Capture the cell that displays the provided text and extract its [X, Y] central coordinate. 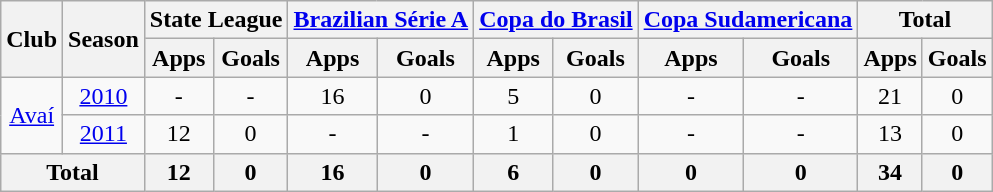
Copa do Brasil [556, 20]
2011 [104, 134]
Season [104, 39]
Avaí [32, 115]
State League [216, 20]
13 [890, 134]
Copa Sudamericana [748, 20]
Club [32, 39]
21 [890, 96]
Brazilian Série A [381, 20]
34 [890, 172]
6 [514, 172]
1 [514, 134]
2010 [104, 96]
5 [514, 96]
